Find where the given text appears and provide that cell's center as [x, y] coordinate. 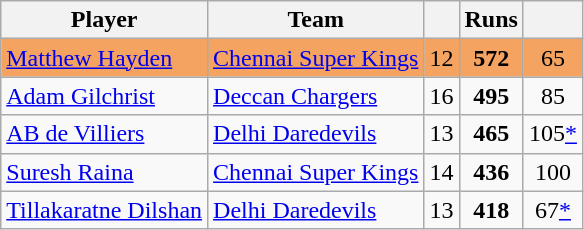
67* [552, 210]
Runs [491, 20]
85 [552, 96]
Tillakaratne Dilshan [104, 210]
Team [316, 20]
100 [552, 172]
Player [104, 20]
572 [491, 58]
Deccan Chargers [316, 96]
495 [491, 96]
436 [491, 172]
465 [491, 134]
65 [552, 58]
Adam Gilchrist [104, 96]
Matthew Hayden [104, 58]
12 [442, 58]
105* [552, 134]
16 [442, 96]
AB de Villiers [104, 134]
Suresh Raina [104, 172]
14 [442, 172]
418 [491, 210]
